Return the (X, Y) coordinate for the center point of the cell that contains the specified text.  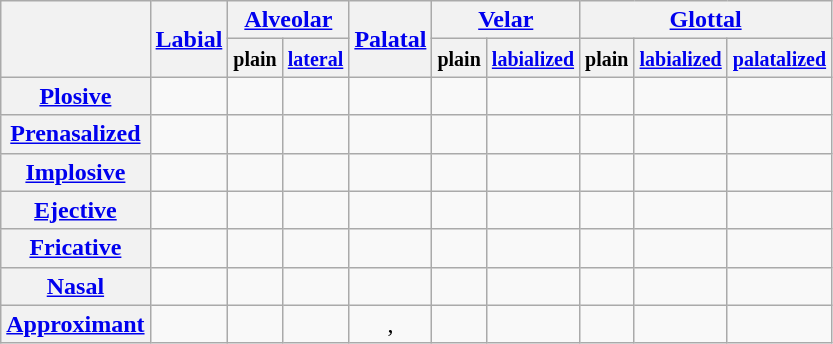
Labial (189, 39)
, (390, 324)
Velar (506, 20)
Implosive (76, 172)
palatalized (779, 58)
Glottal (706, 20)
Palatal (390, 39)
Prenasalized (76, 134)
lateral (316, 58)
Plosive (76, 96)
Nasal (76, 286)
Alveolar (288, 20)
Approximant (76, 324)
Fricative (76, 248)
Ejective (76, 210)
